Return [X, Y] of the center of cell containing provided text 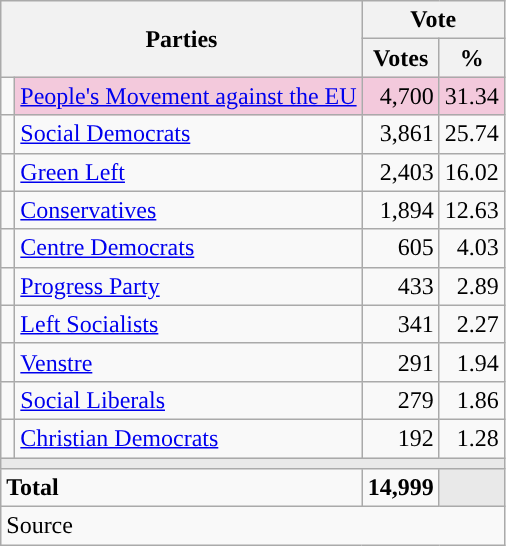
Votes [400, 58]
12.63 [472, 210]
341 [400, 324]
2,403 [400, 172]
Social Liberals [188, 400]
Vote [433, 20]
31.34 [472, 96]
Left Socialists [188, 324]
1.86 [472, 400]
2.89 [472, 286]
279 [400, 400]
1,894 [400, 210]
433 [400, 286]
4.03 [472, 248]
605 [400, 248]
291 [400, 362]
People's Movement against the EU [188, 96]
Source [253, 526]
4,700 [400, 96]
Social Democrats [188, 134]
192 [400, 438]
14,999 [400, 488]
16.02 [472, 172]
Conservatives [188, 210]
2.27 [472, 324]
1.94 [472, 362]
Centre Democrats [188, 248]
Progress Party [188, 286]
25.74 [472, 134]
% [472, 58]
Parties [182, 39]
3,861 [400, 134]
Total [182, 488]
Venstre [188, 362]
Christian Democrats [188, 438]
1.28 [472, 438]
Green Left [188, 172]
